Detect which cell encompasses the target text, then output its (X, Y) center coordinate. 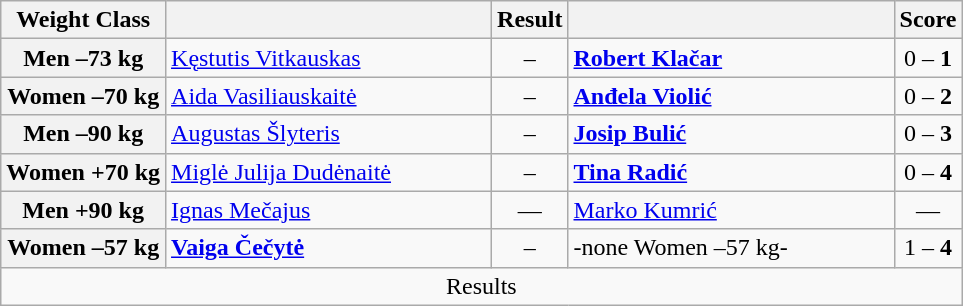
Augustas Šlyteris (329, 134)
Men –90 kg (84, 134)
Result (530, 20)
0 – 2 (928, 96)
Score (928, 20)
Anđela Violić (731, 96)
Women –70 kg (84, 96)
Vaiga Čečytė (329, 248)
1 – 4 (928, 248)
Josip Bulić (731, 134)
Results (482, 286)
Weight Class (84, 20)
Men +90 kg (84, 210)
Miglė Julija Dudėnaitė (329, 172)
Women +70 kg (84, 172)
Tina Radić (731, 172)
Men –73 kg (84, 58)
Kęstutis Vitkauskas (329, 58)
Aida Vasiliauskaitė (329, 96)
-none Women –57 kg- (731, 248)
Ignas Mečajus (329, 210)
0 – 4 (928, 172)
0 – 3 (928, 134)
Women –57 kg (84, 248)
0 – 1 (928, 58)
Robert Klačar (731, 58)
Marko Kumrić (731, 210)
